Locate the cell with the specified text and output its [x, y] center coordinate. 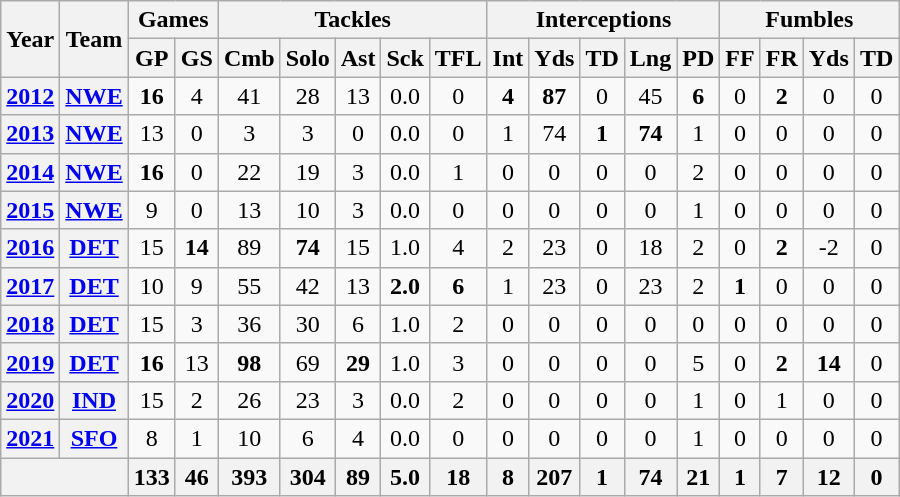
69 [308, 362]
26 [249, 400]
2021 [30, 438]
41 [249, 96]
207 [554, 477]
2020 [30, 400]
45 [650, 96]
2014 [30, 172]
46 [196, 477]
36 [249, 324]
Lng [650, 58]
IND [94, 400]
133 [152, 477]
22 [249, 172]
Cmb [249, 58]
12 [828, 477]
Ast [358, 58]
GP [152, 58]
FR [782, 58]
42 [308, 286]
Sck [405, 58]
Games [173, 20]
TFL [458, 58]
29 [358, 362]
-2 [828, 248]
2.0 [405, 286]
21 [698, 477]
87 [554, 96]
Interceptions [604, 20]
Year [30, 39]
GS [196, 58]
FF [740, 58]
Int [508, 58]
Solo [308, 58]
7 [782, 477]
2016 [30, 248]
Team [94, 39]
98 [249, 362]
Tackles [352, 20]
PD [698, 58]
393 [249, 477]
5.0 [405, 477]
2012 [30, 96]
304 [308, 477]
19 [308, 172]
2015 [30, 210]
2017 [30, 286]
28 [308, 96]
55 [249, 286]
2019 [30, 362]
30 [308, 324]
SFO [94, 438]
2013 [30, 134]
5 [698, 362]
2018 [30, 324]
Fumbles [810, 20]
